Extract the (x, y) coordinate from the center of the cell holding the provided text.  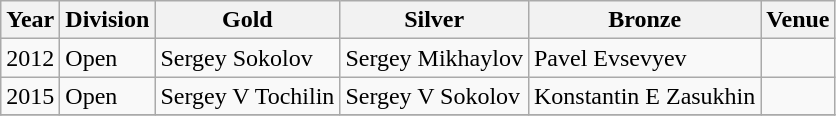
Venue (798, 20)
Sergey V Sokolov (434, 96)
Konstantin E Zasukhin (644, 96)
2012 (30, 58)
Silver (434, 20)
Sergey V Tochilin (248, 96)
Sergey Sokolov (248, 58)
2015 (30, 96)
Bronze (644, 20)
Gold (248, 20)
Sergey Mikhaylov (434, 58)
Year (30, 20)
Division (108, 20)
Pavel Evsevyev (644, 58)
